From the cell containing the given text, extract its center point as (x, y) coordinate. 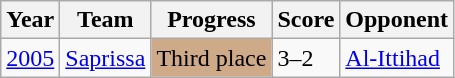
2005 (30, 58)
Third place (212, 58)
3–2 (306, 58)
Saprissa (106, 58)
Team (106, 20)
Year (30, 20)
Al-Ittihad (397, 58)
Score (306, 20)
Opponent (397, 20)
Progress (212, 20)
